Find where the given text appears and provide that cell's center as (x, y) coordinate. 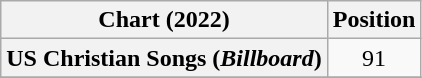
Position (374, 20)
Chart (2022) (164, 20)
US Christian Songs (Billboard) (164, 58)
91 (374, 58)
